Return the [x, y] coordinate for the center point of the cell that contains the specified text.  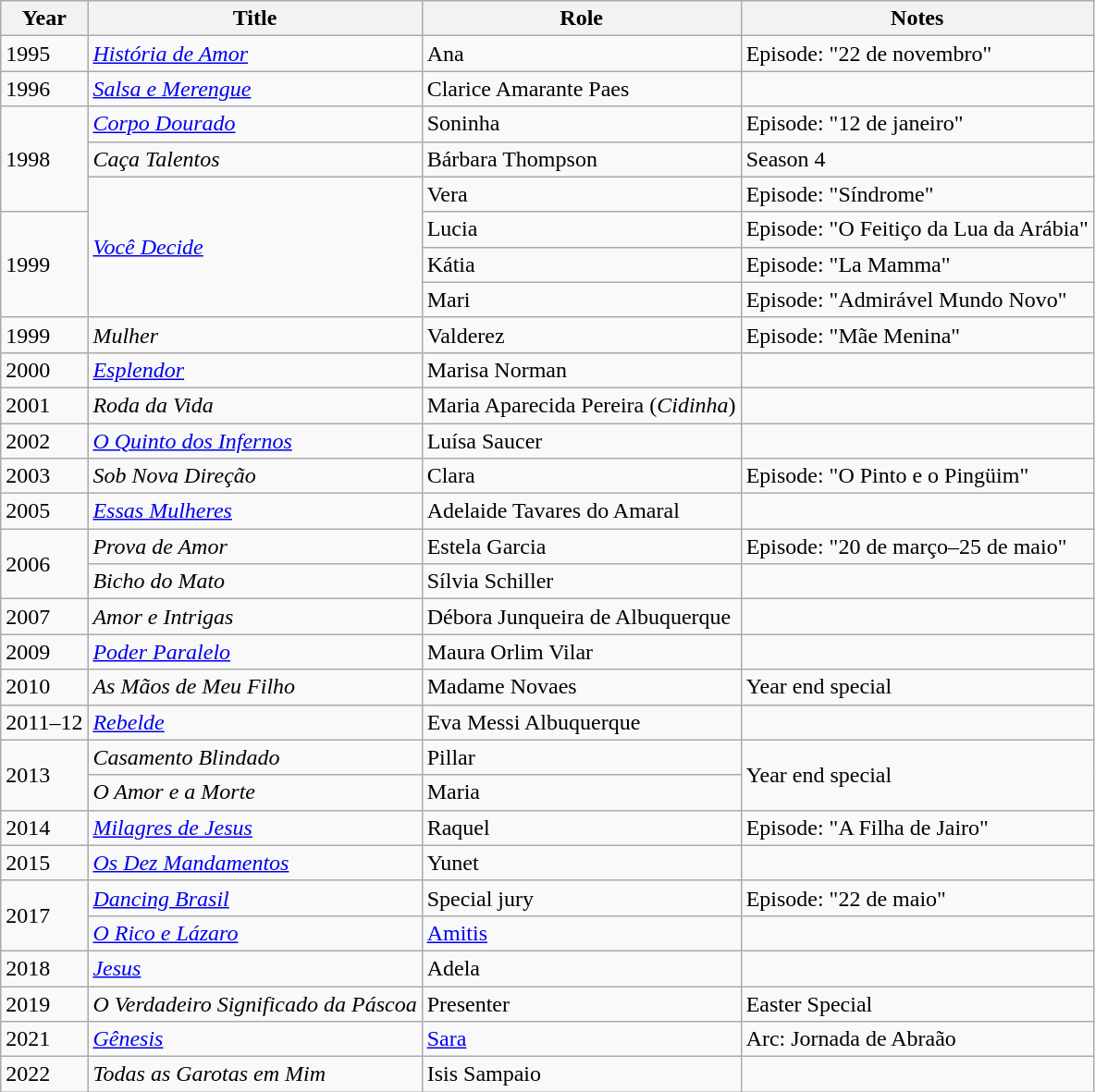
2000 [44, 370]
1998 [44, 159]
2011–12 [44, 722]
Episode: "O Pinto e o Pingüim" [917, 476]
Valderez [581, 335]
Salsa e Merengue [255, 89]
Todas as Garotas em Mim [255, 1074]
O Rico e Lázaro [255, 933]
Prova de Amor [255, 546]
Madame Novaes [581, 687]
2006 [44, 564]
O Verdadeiro Significado da Páscoa [255, 1003]
Episode: "Mãe Menina" [917, 335]
2015 [44, 863]
2022 [44, 1074]
Caça Talentos [255, 159]
Episode: "Admirável Mundo Novo" [917, 300]
Adelaide Tavares do Amaral [581, 511]
Eva Messi Albuquerque [581, 722]
Esplendor [255, 370]
2018 [44, 968]
História de Amor [255, 54]
2013 [44, 775]
Você Decide [255, 247]
Jesus [255, 968]
2003 [44, 476]
2019 [44, 1003]
Clarice Amarante Paes [581, 89]
Sílvia Schiller [581, 582]
Episode: "12 de janeiro" [917, 124]
2014 [44, 828]
Title [255, 18]
Mari [581, 300]
Adela [581, 968]
Maura Orlim Vilar [581, 652]
Presenter [581, 1003]
Gênesis [255, 1039]
Poder Paralelo [255, 652]
Rebelde [255, 722]
Milagres de Jesus [255, 828]
Easter Special [917, 1003]
Arc: Jornada de Abraão [917, 1039]
2002 [44, 441]
Pillar [581, 757]
Corpo Dourado [255, 124]
1995 [44, 54]
Soninha [581, 124]
Episode: "22 de maio" [917, 898]
Amor e Intrigas [255, 617]
2005 [44, 511]
Marisa Norman [581, 370]
Raquel [581, 828]
Luísa Saucer [581, 441]
O Quinto dos Infernos [255, 441]
Casamento Blindado [255, 757]
Bicho do Mato [255, 582]
Clara [581, 476]
Ana [581, 54]
Role [581, 18]
2021 [44, 1039]
Bárbara Thompson [581, 159]
Episode: "22 de novembro" [917, 54]
Vera [581, 194]
Yunet [581, 863]
2007 [44, 617]
Episode: "O Feitiço da Lua da Arábia" [917, 229]
Roda da Vida [255, 405]
Episode: "A Filha de Jairo" [917, 828]
Episode: "Síndrome" [917, 194]
Episode: "La Mamma" [917, 264]
Mulher [255, 335]
1996 [44, 89]
Kátia [581, 264]
Amitis [581, 933]
Episode: "20 de março–25 de maio" [917, 546]
Isis Sampaio [581, 1074]
Essas Mulheres [255, 511]
Estela Garcia [581, 546]
Débora Junqueira de Albuquerque [581, 617]
Maria Aparecida Pereira (Cidinha) [581, 405]
Special jury [581, 898]
Notes [917, 18]
Maria [581, 792]
2017 [44, 915]
Season 4 [917, 159]
Os Dez Mandamentos [255, 863]
2009 [44, 652]
Sob Nova Direção [255, 476]
Year [44, 18]
Dancing Brasil [255, 898]
As Mãos de Meu Filho [255, 687]
O Amor e a Morte [255, 792]
2001 [44, 405]
2010 [44, 687]
Sara [581, 1039]
Lucia [581, 229]
